For the text-containing cell, return its midpoint in [x, y] coordinate format. 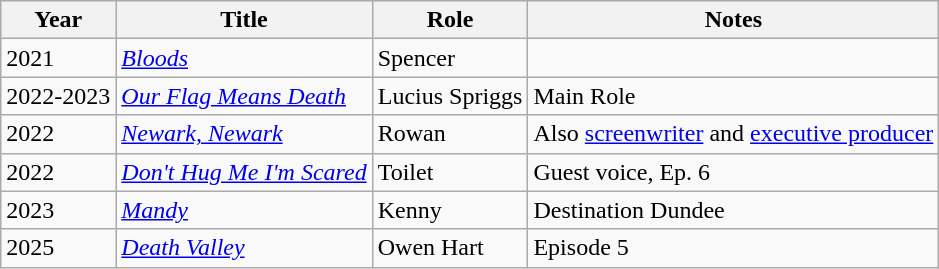
Our Flag Means Death [244, 96]
Main Role [734, 96]
Destination Dundee [734, 210]
Episode 5 [734, 248]
Year [58, 20]
2023 [58, 210]
Rowan [450, 134]
Mandy [244, 210]
Owen Hart [450, 248]
2022-2023 [58, 96]
Lucius Spriggs [450, 96]
Role [450, 20]
Bloods [244, 58]
Kenny [450, 210]
Don't Hug Me I'm Scared [244, 172]
Toilet [450, 172]
Guest voice, Ep. 6 [734, 172]
Newark, Newark [244, 134]
Also screenwriter and executive producer [734, 134]
Notes [734, 20]
2025 [58, 248]
Death Valley [244, 248]
Spencer [450, 58]
2021 [58, 58]
Title [244, 20]
